From the cell containing the given text, extract its center point as (x, y) coordinate. 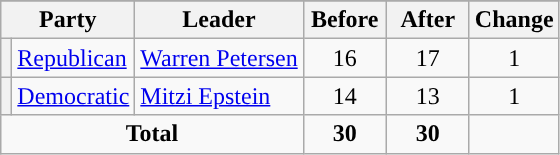
Leader (219, 20)
14 (344, 96)
Warren Petersen (219, 58)
13 (428, 96)
17 (428, 58)
Total (152, 134)
After (428, 20)
Mitzi Epstein (219, 96)
16 (344, 58)
Republican (74, 58)
Change (514, 20)
Before (344, 20)
Party (68, 20)
Democratic (74, 96)
